Capture the cell that displays the provided text and extract its (x, y) central coordinate. 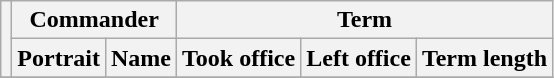
Left office (359, 58)
Term length (484, 58)
Commander (94, 20)
Term (365, 20)
Name (140, 58)
Took office (239, 58)
Portrait (59, 58)
